Return (X, Y) of the center of cell containing provided text 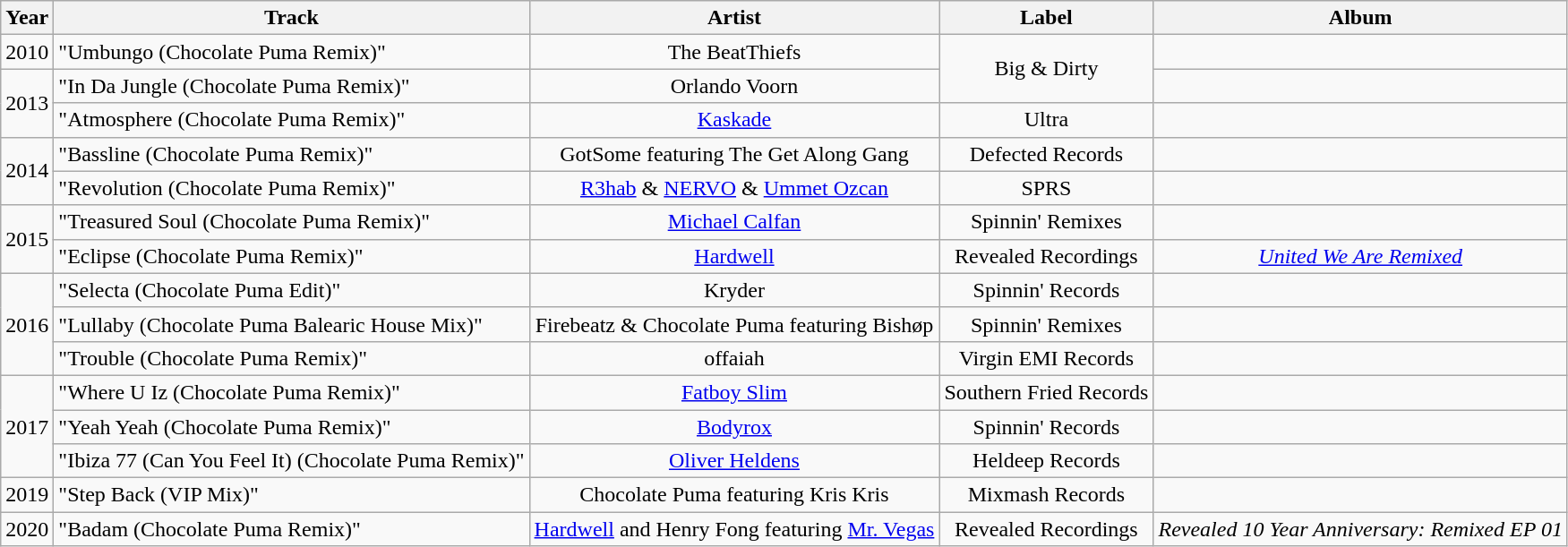
Defected Records (1046, 154)
Chocolate Puma featuring Kris Kris (734, 495)
SPRS (1046, 188)
GotSome featuring The Get Along Gang (734, 154)
"Atmosphere (Chocolate Puma Remix)" (292, 120)
Orlando Voorn (734, 86)
Track (292, 18)
"Umbungo (Chocolate Puma Remix)" (292, 52)
Kryder (734, 290)
Southern Fried Records (1046, 392)
"Lullaby (Chocolate Puma Balearic House Mix)" (292, 324)
2014 (27, 171)
2017 (27, 426)
"Badam (Chocolate Puma Remix)" (292, 529)
Album (1361, 18)
"Trouble (Chocolate Puma Remix)" (292, 358)
offaiah (734, 358)
"Eclipse (Chocolate Puma Remix)" (292, 256)
"Yeah Yeah (Chocolate Puma Remix)" (292, 427)
2010 (27, 52)
"Ibiza 77 (Can You Feel It) (Chocolate Puma Remix)" (292, 461)
"Revolution (Chocolate Puma Remix)" (292, 188)
Label (1046, 18)
Heldeep Records (1046, 461)
Fatboy Slim (734, 392)
2013 (27, 103)
Year (27, 18)
Virgin EMI Records (1046, 358)
Big & Dirty (1046, 69)
Kaskade (734, 120)
Artist (734, 18)
Firebeatz & Chocolate Puma featuring Bishøp (734, 324)
Revealed 10 Year Anniversary: Remixed EP 01 (1361, 529)
2016 (27, 324)
"Selecta (Chocolate Puma Edit)" (292, 290)
Michael Calfan (734, 222)
Bodyrox (734, 427)
2020 (27, 529)
2015 (27, 239)
R3hab & NERVO & Ummet Ozcan (734, 188)
The BeatThiefs (734, 52)
"Treasured Soul (Chocolate Puma Remix)" (292, 222)
"Bassline (Chocolate Puma Remix)" (292, 154)
Oliver Heldens (734, 461)
Ultra (1046, 120)
Mixmash Records (1046, 495)
Hardwell and Henry Fong featuring Mr. Vegas (734, 529)
"Step Back (VIP Mix)" (292, 495)
"In Da Jungle (Chocolate Puma Remix)" (292, 86)
Hardwell (734, 256)
2019 (27, 495)
"Where U Iz (Chocolate Puma Remix)" (292, 392)
United We Are Remixed (1361, 256)
